From the cell containing the given text, extract its center point as [X, Y] coordinate. 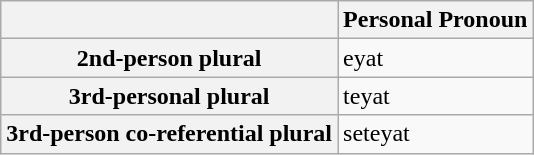
Personal Pronoun [436, 20]
3rd-personal plural [170, 96]
eyat [436, 58]
teyat [436, 96]
seteyat [436, 134]
3rd-person co-referential plural [170, 134]
2nd-person plural [170, 58]
